Determine the [X, Y] coordinate at the center of the cell enclosing the given text.  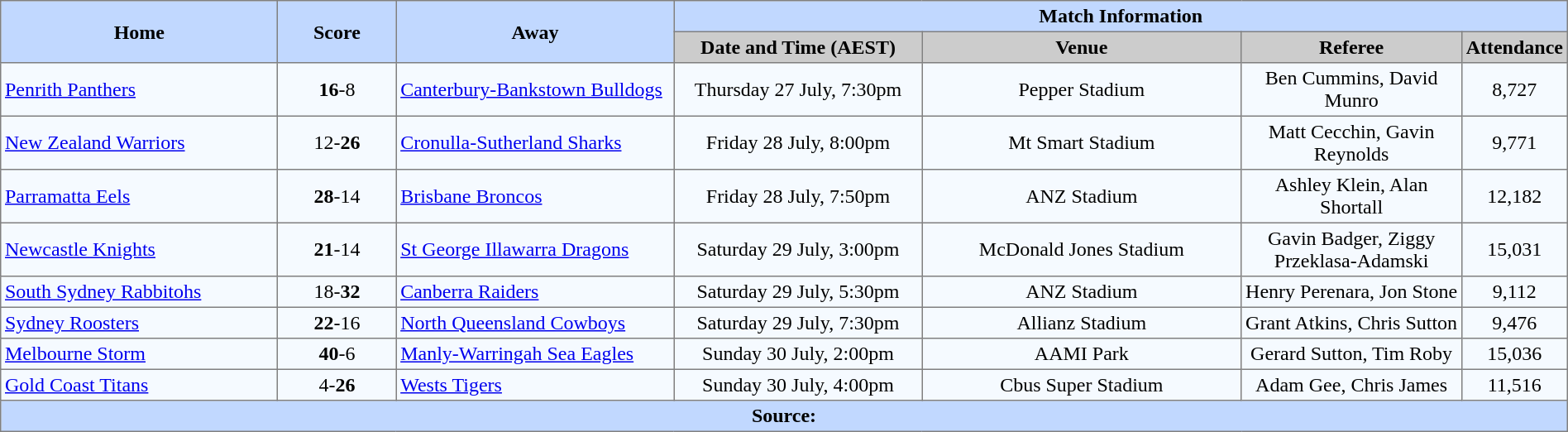
Melbourne Storm [139, 354]
Canterbury-Bankstown Bulldogs [535, 89]
Manly-Warringah Sea Eagles [535, 354]
Ben Cummins, David Munro [1351, 89]
Attendance [1514, 47]
Saturday 29 July, 5:30pm [798, 292]
Gold Coast Titans [139, 385]
Cronulla-Sutherland Sharks [535, 142]
Mt Smart Stadium [1082, 142]
11,516 [1514, 385]
Home [139, 31]
Penrith Panthers [139, 89]
Brisbane Broncos [535, 196]
4-26 [337, 385]
Date and Time (AEST) [798, 47]
St George Illawarra Dragons [535, 249]
Canberra Raiders [535, 292]
40-6 [337, 354]
Matt Cecchin, Gavin Reynolds [1351, 142]
Gerard Sutton, Tim Roby [1351, 354]
Grant Atkins, Chris Sutton [1351, 323]
South Sydney Rabbitohs [139, 292]
Thursday 27 July, 7:30pm [798, 89]
18-32 [337, 292]
22-16 [337, 323]
Friday 28 July, 7:50pm [798, 196]
Saturday 29 July, 3:00pm [798, 249]
15,031 [1514, 249]
North Queensland Cowboys [535, 323]
Away [535, 31]
Sunday 30 July, 2:00pm [798, 354]
Match Information [1121, 17]
9,112 [1514, 292]
Pepper Stadium [1082, 89]
Parramatta Eels [139, 196]
Referee [1351, 47]
12-26 [337, 142]
McDonald Jones Stadium [1082, 249]
Henry Perenara, Jon Stone [1351, 292]
16-8 [337, 89]
9,476 [1514, 323]
Wests Tigers [535, 385]
21-14 [337, 249]
28-14 [337, 196]
Source: [784, 416]
12,182 [1514, 196]
Allianz Stadium [1082, 323]
Saturday 29 July, 7:30pm [798, 323]
Venue [1082, 47]
Cbus Super Stadium [1082, 385]
9,771 [1514, 142]
AAMI Park [1082, 354]
New Zealand Warriors [139, 142]
Sydney Roosters [139, 323]
Ashley Klein, Alan Shortall [1351, 196]
Sunday 30 July, 4:00pm [798, 385]
Newcastle Knights [139, 249]
Adam Gee, Chris James [1351, 385]
15,036 [1514, 354]
Score [337, 31]
Friday 28 July, 8:00pm [798, 142]
8,727 [1514, 89]
Gavin Badger, Ziggy Przeklasa-Adamski [1351, 249]
